Pinpoint the cell where the given text exists, returning its [X, Y] midpoint coordinate. 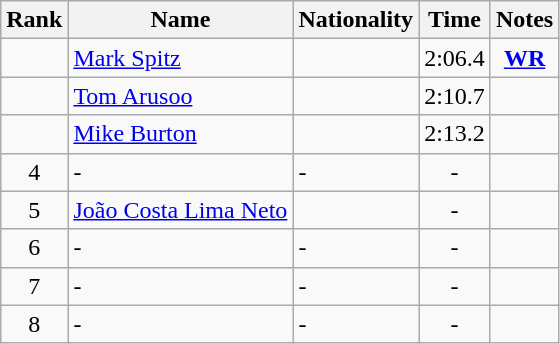
5 [34, 210]
Mike Burton [180, 134]
2:06.4 [455, 58]
Rank [34, 20]
8 [34, 324]
Name [180, 20]
Time [455, 20]
WR [524, 58]
Notes [524, 20]
7 [34, 286]
Tom Arusoo [180, 96]
Mark Spitz [180, 58]
Nationality [356, 20]
2:10.7 [455, 96]
6 [34, 248]
2:13.2 [455, 134]
João Costa Lima Neto [180, 210]
4 [34, 172]
